Extract the (x, y) coordinate from the center of the cell holding the provided text.  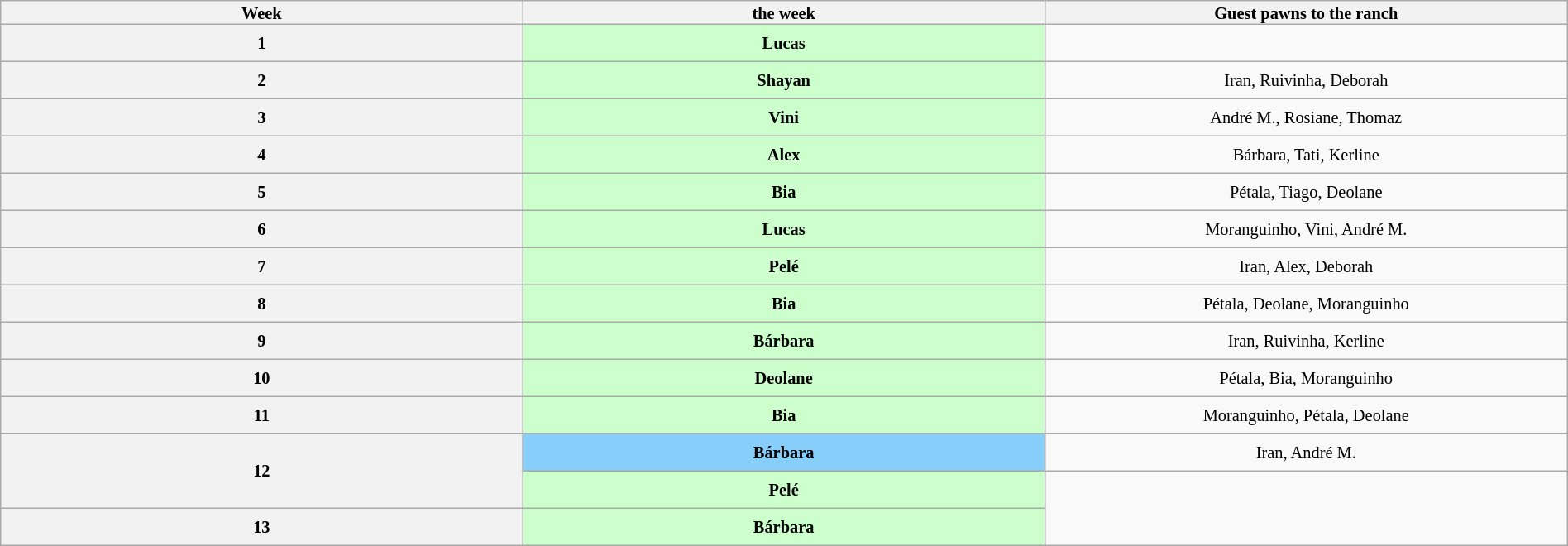
9 (261, 341)
the week (784, 12)
Moranguinho, Pétala, Deolane (1306, 415)
Iran, André M. (1306, 452)
Pétala, Bia, Moranguinho (1306, 377)
4 (261, 154)
Vini (784, 117)
10 (261, 377)
Iran, Ruivinha, Deborah (1306, 79)
Iran, Ruivinha, Kerline (1306, 341)
6 (261, 228)
Pétala, Deolane, Moranguinho (1306, 303)
Shayan (784, 79)
Guest pawns to the ranch (1306, 12)
2 (261, 79)
7 (261, 266)
Iran, Alex, Deborah (1306, 266)
Alex (784, 154)
Deolane (784, 377)
Pétala, Tiago, Deolane (1306, 192)
12 (261, 471)
5 (261, 192)
13 (261, 526)
Bárbara, Tati, Kerline (1306, 154)
11 (261, 415)
8 (261, 303)
Week (261, 12)
Moranguinho, Vini, André M. (1306, 228)
André M., Rosiane, Thomaz (1306, 117)
3 (261, 117)
1 (261, 43)
